Provide the [X, Y] coordinate of the cell's center where the given text is located.  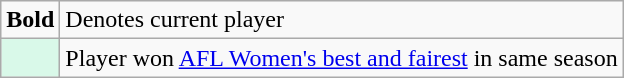
Bold [30, 20]
Player won AFL Women's best and fairest in same season [342, 58]
Denotes current player [342, 20]
